Determine the (x, y) coordinate at the center of the cell enclosing the given text.  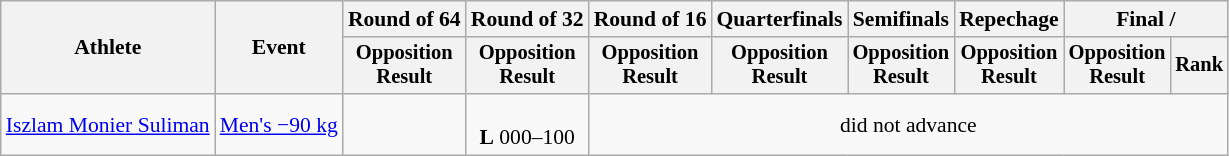
Round of 64 (404, 19)
Round of 32 (528, 19)
Round of 16 (650, 19)
did not advance (908, 124)
Athlete (108, 48)
Quarterfinals (779, 19)
Event (279, 48)
Rank (1199, 66)
Final / (1146, 19)
Repechage (1009, 19)
Semifinals (902, 19)
L 000–100 (528, 124)
Iszlam Monier Suliman (108, 124)
Men's −90 kg (279, 124)
